Extract the (x, y) coordinate from the center of the cell holding the provided text.  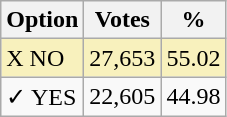
Votes (122, 20)
Option (42, 20)
27,653 (122, 58)
44.98 (194, 97)
% (194, 20)
X NO (42, 58)
22,605 (122, 97)
55.02 (194, 58)
✓ YES (42, 97)
